Extract the (X, Y) coordinate from the center of the cell holding the provided text.  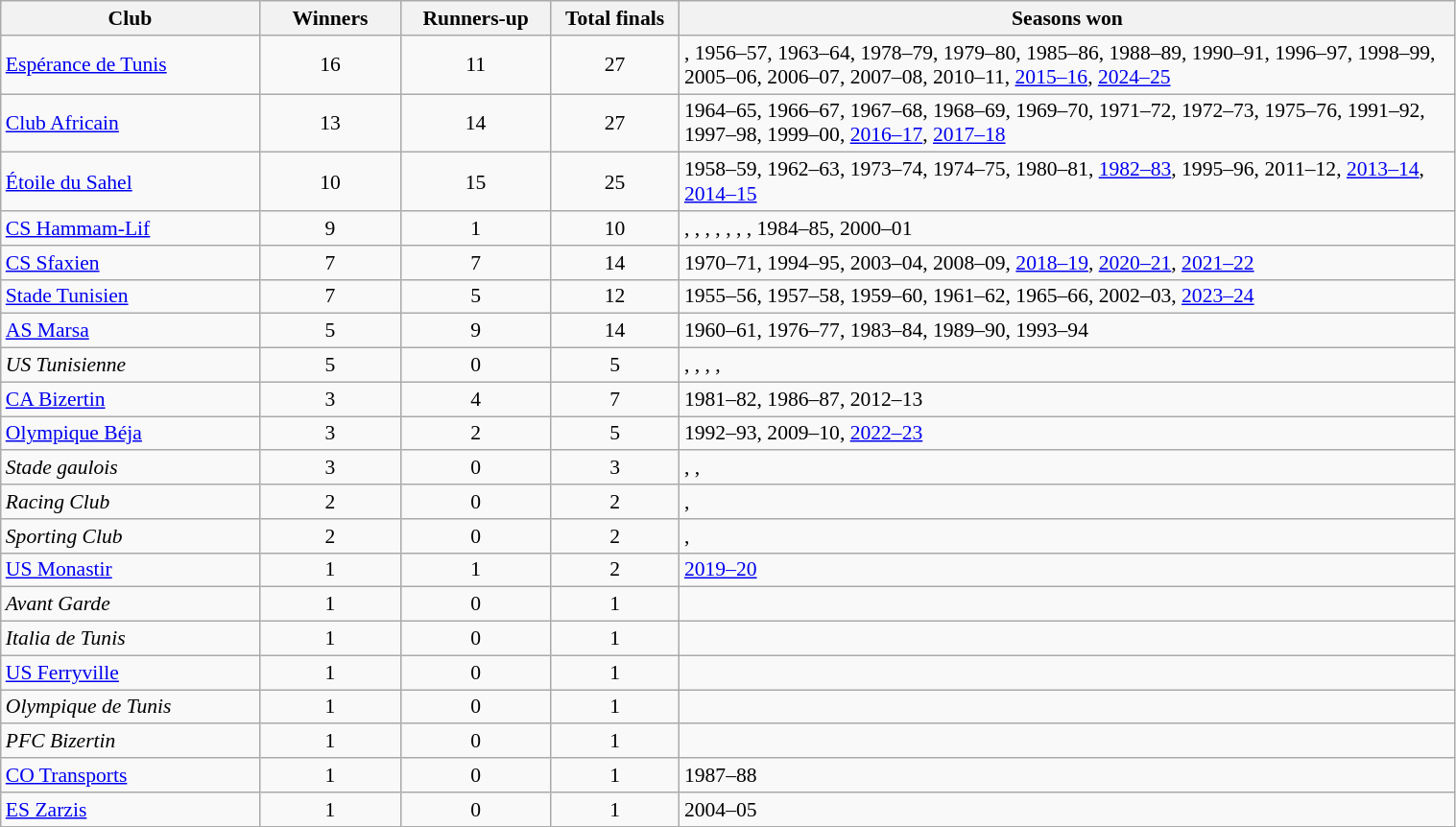
Stade Tunisien (131, 296)
US Ferryville (131, 673)
Stade gaulois (131, 468)
CA Bizertin (131, 399)
Olympique de Tunis (131, 707)
ES Zarzis (131, 810)
CS Sfaxien (131, 263)
Italia de Tunis (131, 639)
CO Transports (131, 775)
Racing Club (131, 502)
US Monastir (131, 570)
2004–05 (1067, 810)
Winners (330, 18)
1960–61, 1976–77, 1983–84, 1989–90, 1993–94 (1067, 331)
Total finals (614, 18)
12 (614, 296)
AS Marsa (131, 331)
1992–93, 2009–10, 2022–23 (1067, 434)
1987–88 (1067, 775)
1970–71, 1994–95, 2003–04, 2008–09, 2018–19, 2020–21, 2021–22 (1067, 263)
Espérance de Tunis (131, 65)
Sporting Club (131, 536)
PFC Bizertin (131, 742)
4 (476, 399)
16 (330, 65)
, , , , , , , 1984–85, 2000–01 (1067, 228)
13 (330, 123)
Étoile du Sahel (131, 182)
2019–20 (1067, 570)
1981–82, 1986–87, 2012–13 (1067, 399)
US Tunisienne (131, 366)
Club Africain (131, 123)
Avant Garde (131, 604)
Olympique Béja (131, 434)
, , (1067, 468)
Runners-up (476, 18)
1958–59, 1962–63, 1973–74, 1974–75, 1980–81, 1982–83, 1995–96, 2011–12, 2013–14, 2014–15 (1067, 182)
Club (131, 18)
11 (476, 65)
Seasons won (1067, 18)
, , , , (1067, 366)
, 1956–57, 1963–64, 1978–79, 1979–80, 1985–86, 1988–89, 1990–91, 1996–97, 1998–99, 2005–06, 2006–07, 2007–08, 2010–11, 2015–16, 2024–25 (1067, 65)
1964–65, 1966–67, 1967–68, 1968–69, 1969–70, 1971–72, 1972–73, 1975–76, 1991–92, 1997–98, 1999–00, 2016–17, 2017–18 (1067, 123)
1955–56, 1957–58, 1959–60, 1961–62, 1965–66, 2002–03, 2023–24 (1067, 296)
25 (614, 182)
15 (476, 182)
CS Hammam-Lif (131, 228)
